Search for the cell housing the specified text and yield its [x, y] center coordinate. 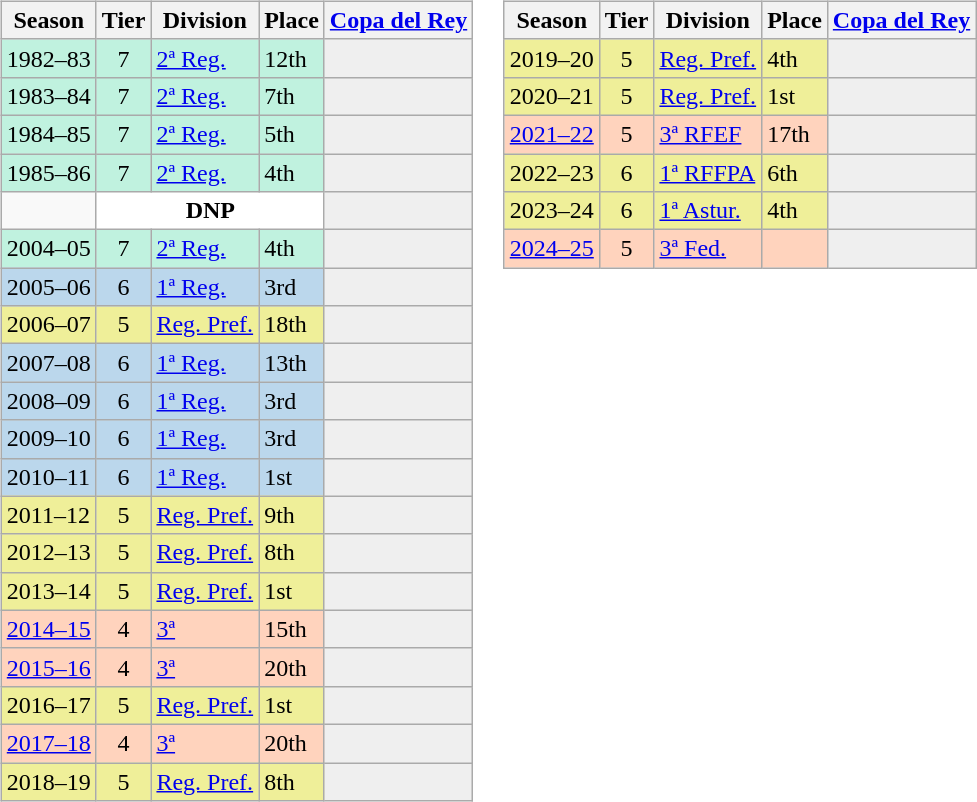
2005–06 [48, 287]
1984–85 [48, 134]
2019–20 [552, 58]
1ª Astur. [708, 211]
2020–21 [552, 96]
2010–11 [48, 477]
18th [292, 325]
3ª RFEF [708, 134]
1982–83 [48, 58]
2022–23 [552, 173]
1985–86 [48, 173]
1983–84 [48, 96]
2013–14 [48, 591]
17th [795, 134]
2018–19 [48, 781]
2015–16 [48, 667]
15th [292, 629]
12th [292, 58]
2011–12 [48, 515]
7th [292, 96]
2014–15 [48, 629]
2007–08 [48, 363]
2006–07 [48, 325]
1ª RFFPA [708, 173]
3ª Fed. [708, 249]
13th [292, 363]
6th [795, 173]
2009–10 [48, 439]
2008–09 [48, 401]
DNP [210, 211]
5th [292, 134]
2024–25 [552, 249]
9th [292, 515]
2017–18 [48, 743]
2021–22 [552, 134]
2012–13 [48, 553]
2004–05 [48, 249]
2023–24 [552, 211]
2016–17 [48, 705]
